Output the [x, y] coordinate of the center of the cell containing the given text.  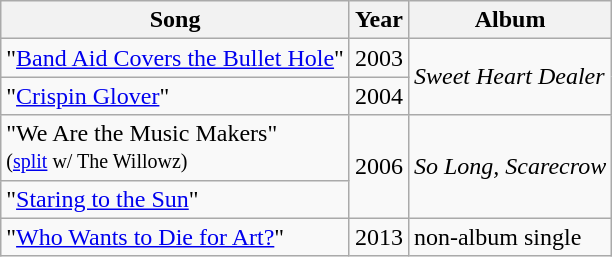
"Who Wants to Die for Art?" [176, 237]
Album [510, 20]
2004 [378, 96]
"Band Aid Covers the Bullet Hole" [176, 58]
"Crispin Glover" [176, 96]
2013 [378, 237]
Sweet Heart Dealer [510, 77]
Year [378, 20]
So Long, Scarecrow [510, 166]
2006 [378, 166]
non-album single [510, 237]
2003 [378, 58]
Song [176, 20]
"Staring to the Sun" [176, 199]
"We Are the Music Makers"(split w/ The Willowz) [176, 148]
